Capture the cell that displays the provided text and extract its [x, y] central coordinate. 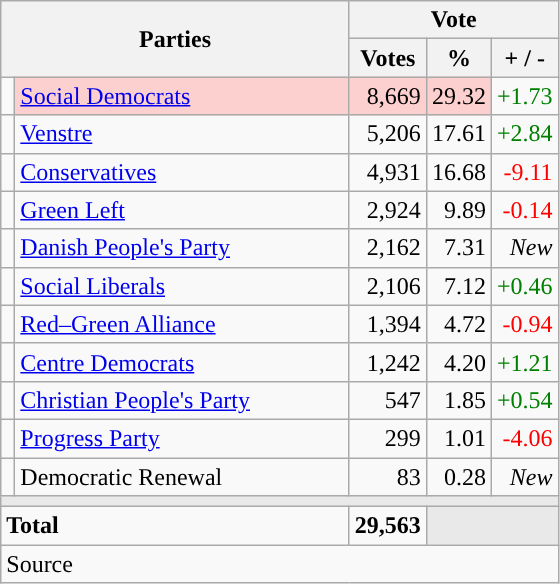
+1.21 [524, 362]
+2.84 [524, 134]
+ / - [524, 58]
1,394 [388, 324]
-0.14 [524, 210]
16.68 [458, 172]
1.01 [458, 438]
Christian People's Party [182, 400]
17.61 [458, 134]
29.32 [458, 96]
4.20 [458, 362]
0.28 [458, 477]
+0.46 [524, 286]
Centre Democrats [182, 362]
4,931 [388, 172]
Social Democrats [182, 96]
Conservatives [182, 172]
2,106 [388, 286]
29,563 [388, 526]
Green Left [182, 210]
2,162 [388, 248]
Red–Green Alliance [182, 324]
Parties [176, 39]
Democratic Renewal [182, 477]
1,242 [388, 362]
-9.11 [524, 172]
Source [280, 564]
-0.94 [524, 324]
2,924 [388, 210]
5,206 [388, 134]
83 [388, 477]
-4.06 [524, 438]
7.12 [458, 286]
1.85 [458, 400]
8,669 [388, 96]
4.72 [458, 324]
+1.73 [524, 96]
Total [176, 526]
299 [388, 438]
Vote [454, 20]
+0.54 [524, 400]
9.89 [458, 210]
7.31 [458, 248]
Venstre [182, 134]
Votes [388, 58]
Social Liberals [182, 286]
547 [388, 400]
Progress Party [182, 438]
% [458, 58]
Danish People's Party [182, 248]
